Search for the cell housing the specified text and yield its [x, y] center coordinate. 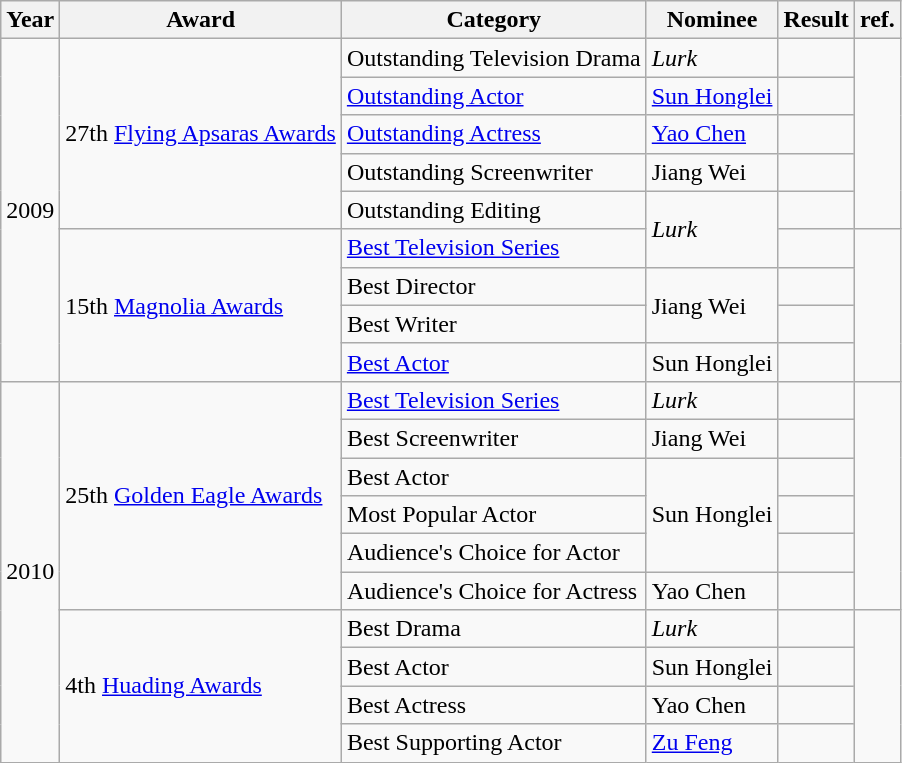
Outstanding Actor [494, 96]
Audience's Choice for Actor [494, 553]
Nominee [712, 20]
Best Director [494, 286]
Category [494, 20]
Best Writer [494, 324]
Outstanding Actress [494, 134]
2010 [30, 572]
Audience's Choice for Actress [494, 591]
Best Drama [494, 629]
Most Popular Actor [494, 515]
25th Golden Eagle Awards [201, 495]
27th Flying Apsaras Awards [201, 134]
Outstanding Screenwriter [494, 172]
Zu Feng [712, 743]
Result [816, 20]
4th Huading Awards [201, 686]
Year [30, 20]
15th Magnolia Awards [201, 305]
Outstanding Television Drama [494, 58]
Best Supporting Actor [494, 743]
Award [201, 20]
ref. [877, 20]
2009 [30, 210]
Best Screenwriter [494, 438]
Outstanding Editing [494, 210]
Best Actress [494, 705]
